Return the (x, y) coordinate for the center point of the cell that contains the specified text.  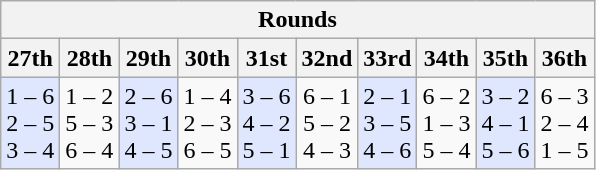
34th (446, 58)
31st (266, 58)
Rounds (298, 20)
33rd (388, 58)
30th (208, 58)
6 – 21 – 35 – 4 (446, 123)
6 – 15 – 24 – 3 (327, 123)
36th (564, 58)
2 – 63 – 14 – 5 (148, 123)
3 – 24 – 15 – 6 (506, 123)
32nd (327, 58)
1 – 62 – 53 – 4 (30, 123)
1 – 42 – 36 – 5 (208, 123)
2 – 13 – 54 – 6 (388, 123)
6 – 32 – 41 – 5 (564, 123)
28th (90, 58)
29th (148, 58)
27th (30, 58)
1 – 25 – 36 – 4 (90, 123)
3 – 64 – 25 – 1 (266, 123)
35th (506, 58)
